For the text-containing cell, return its midpoint in (x, y) coordinate format. 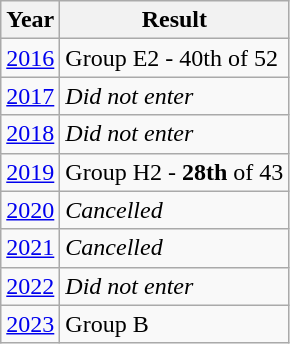
2019 (30, 172)
Group E2 - 40th of 52 (174, 58)
Group H2 - 28th of 43 (174, 172)
2017 (30, 96)
2021 (30, 248)
2022 (30, 286)
Group B (174, 324)
2016 (30, 58)
Year (30, 20)
2023 (30, 324)
Result (174, 20)
2020 (30, 210)
2018 (30, 134)
